Provide the (x, y) coordinate of the cell's center where the given text is located.  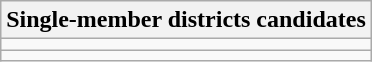
Single-member districts candidates (186, 20)
